Identify which cell holds the provided text, then report its (x, y) central coordinate. 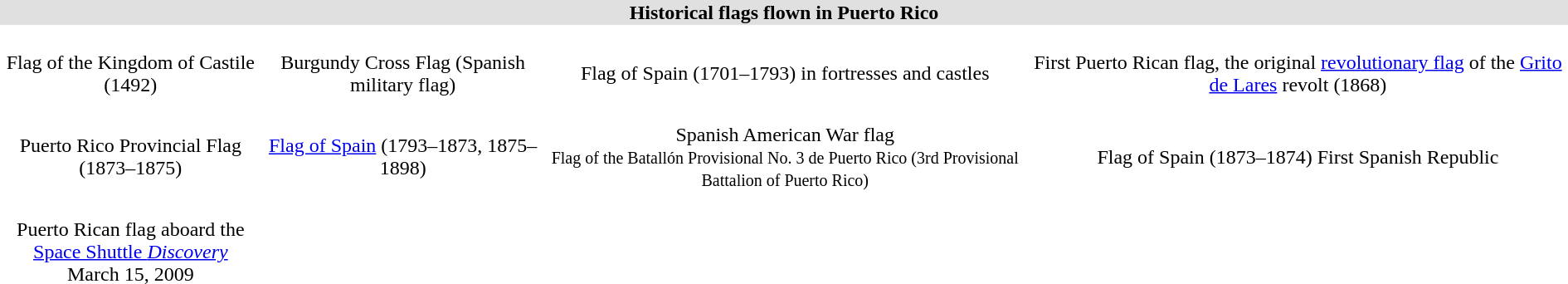
Flag of the Kingdom of Castile (1492) (131, 62)
Spanish American War flagFlag of the Batallón Provisional No. 3 de Puerto Rico (3rd Provisional Battalion of Puerto Rico) (785, 146)
Flag of Spain (1701–1793) in fortresses and castles (785, 62)
Historical flags flown in Puerto Rico (784, 12)
Puerto Rico Provincial Flag (1873–1875) (131, 146)
First Puerto Rican flag, the original revolutionary flag of the Grito de Lares revolt (1868) (1298, 62)
Flag of Spain (1873–1874) First Spanish Republic (1298, 146)
Burgundy Cross Flag (Spanish military flag) (403, 62)
Flag of Spain (1793–1873, 1875–1898) (403, 146)
